Return the (x, y) coordinate for the center point of the cell that contains the specified text.  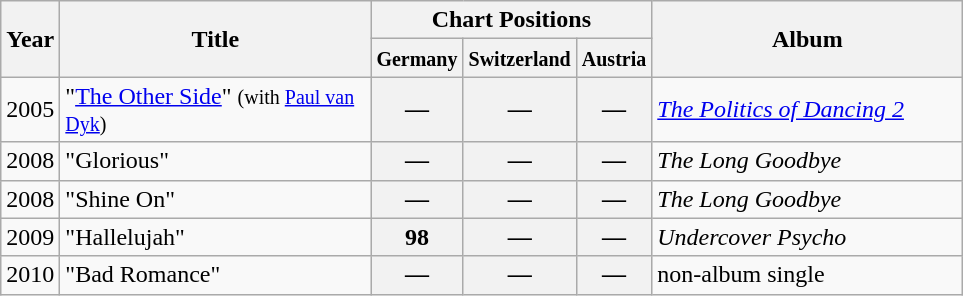
The Politics of Dancing 2 (808, 110)
Year (30, 39)
Album (808, 39)
Undercover Psycho (808, 237)
2010 (30, 275)
Switzerland (520, 58)
98 (417, 237)
Title (216, 39)
"Glorious" (216, 161)
Austria (614, 58)
Germany (417, 58)
Chart Positions (512, 20)
2009 (30, 237)
"Bad Romance" (216, 275)
"The Other Side" (with Paul van Dyk) (216, 110)
non-album single (808, 275)
"Shine On" (216, 199)
2005 (30, 110)
"Hallelujah" (216, 237)
